Output the (X, Y) coordinate of the center of the cell containing the given text.  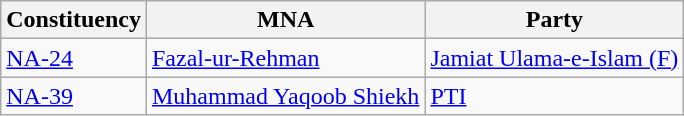
Constituency (74, 20)
Jamiat Ulama-e-Islam (F) (554, 58)
Fazal-ur-Rehman (285, 58)
NA-39 (74, 96)
Muhammad Yaqoob Shiekh (285, 96)
Party (554, 20)
NA-24 (74, 58)
MNA (285, 20)
PTI (554, 96)
